For the text-containing cell, return its midpoint in [x, y] coordinate format. 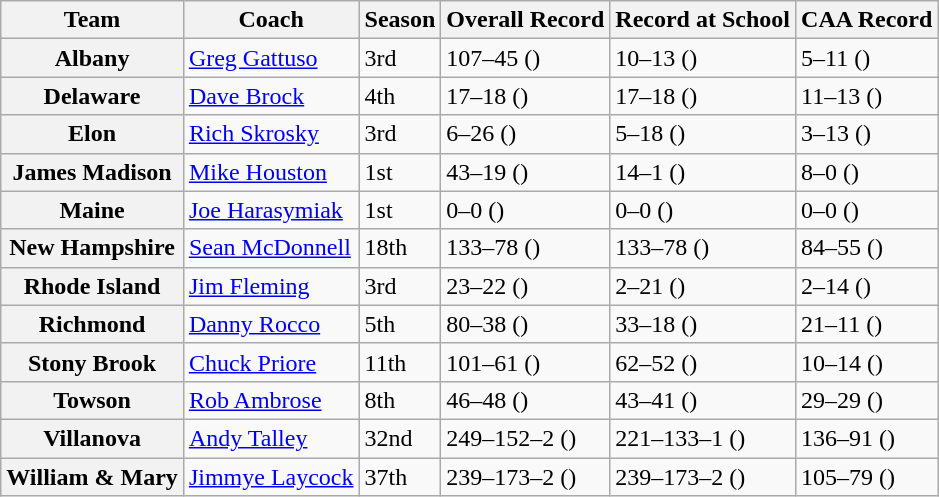
Villanova [92, 438]
11th [400, 362]
Overall Record [526, 20]
10–14 () [867, 362]
105–79 () [867, 477]
18th [400, 248]
Dave Brock [271, 96]
11–13 () [867, 96]
Towson [92, 400]
New Hampshire [92, 248]
Rhode Island [92, 286]
Sean McDonnell [271, 248]
23–22 () [526, 286]
CAA Record [867, 20]
101–61 () [526, 362]
Season [400, 20]
Coach [271, 20]
5–18 () [703, 134]
249–152–2 () [526, 438]
80–38 () [526, 324]
14–1 () [703, 172]
Rich Skrosky [271, 134]
Andy Talley [271, 438]
Greg Gattuso [271, 58]
107–45 () [526, 58]
William & Mary [92, 477]
21–11 () [867, 324]
32nd [400, 438]
6–26 () [526, 134]
Joe Harasymiak [271, 210]
Rob Ambrose [271, 400]
Chuck Priore [271, 362]
62–52 () [703, 362]
5th [400, 324]
Record at School [703, 20]
James Madison [92, 172]
33–18 () [703, 324]
Elon [92, 134]
Albany [92, 58]
5–11 () [867, 58]
221–133–1 () [703, 438]
Maine [92, 210]
8th [400, 400]
43–19 () [526, 172]
37th [400, 477]
Team [92, 20]
Delaware [92, 96]
2–14 () [867, 286]
4th [400, 96]
84–55 () [867, 248]
43–41 () [703, 400]
2–21 () [703, 286]
3–13 () [867, 134]
46–48 () [526, 400]
Stony Brook [92, 362]
Jimmye Laycock [271, 477]
8–0 () [867, 172]
Richmond [92, 324]
136–91 () [867, 438]
10–13 () [703, 58]
Jim Fleming [271, 286]
Danny Rocco [271, 324]
29–29 () [867, 400]
Mike Houston [271, 172]
